Search for the cell housing the specified text and yield its [X, Y] center coordinate. 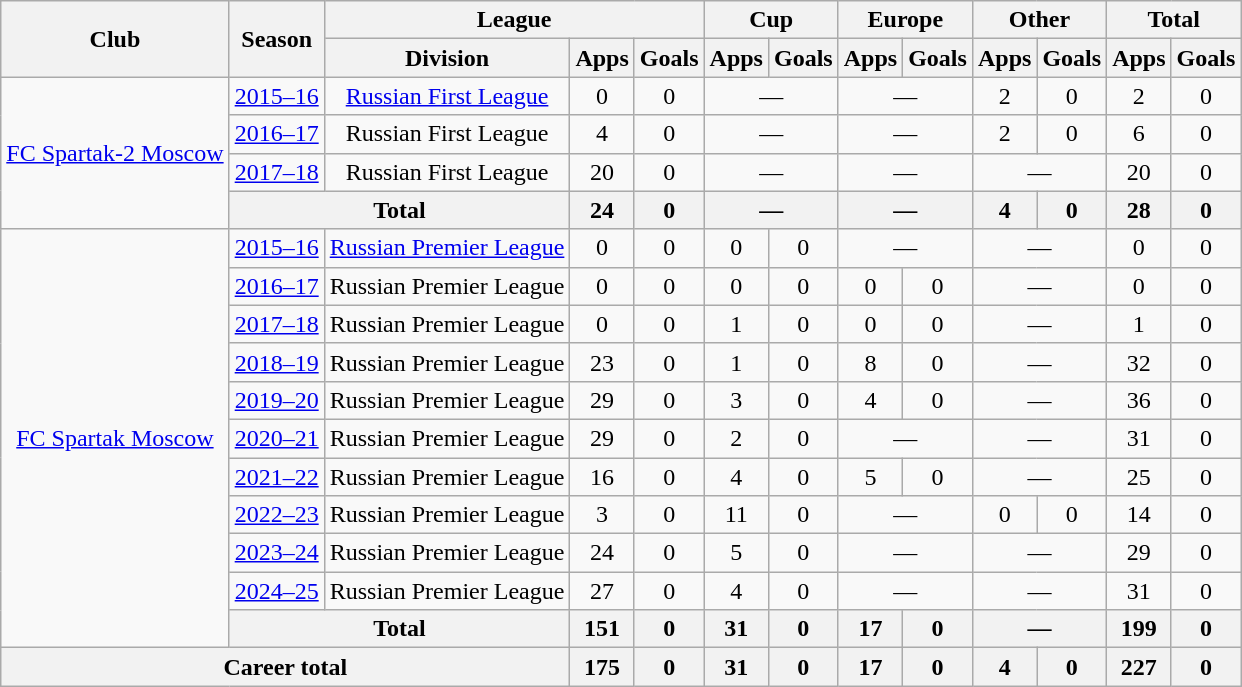
League [514, 20]
2023–24 [276, 553]
32 [1139, 362]
11 [736, 515]
14 [1139, 515]
28 [1139, 210]
27 [602, 591]
FC Spartak-2 Moscow [115, 153]
6 [1139, 134]
Cup [771, 20]
2020–21 [276, 438]
2024–25 [276, 591]
23 [602, 362]
36 [1139, 400]
FC Spartak Moscow [115, 438]
Other [1039, 20]
Season [276, 39]
Career total [286, 667]
175 [602, 667]
199 [1139, 629]
2021–22 [276, 477]
151 [602, 629]
Europe [905, 20]
8 [870, 362]
2019–20 [276, 400]
Division [447, 58]
25 [1139, 477]
227 [1139, 667]
2018–19 [276, 362]
16 [602, 477]
2022–23 [276, 515]
Club [115, 39]
